Return (X, Y) of the center of cell containing provided text 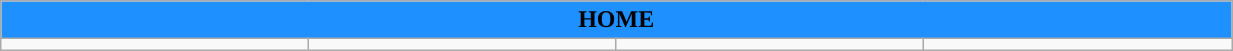
HOME (616, 20)
